Extract the [x, y] coordinate from the center of the cell holding the provided text.  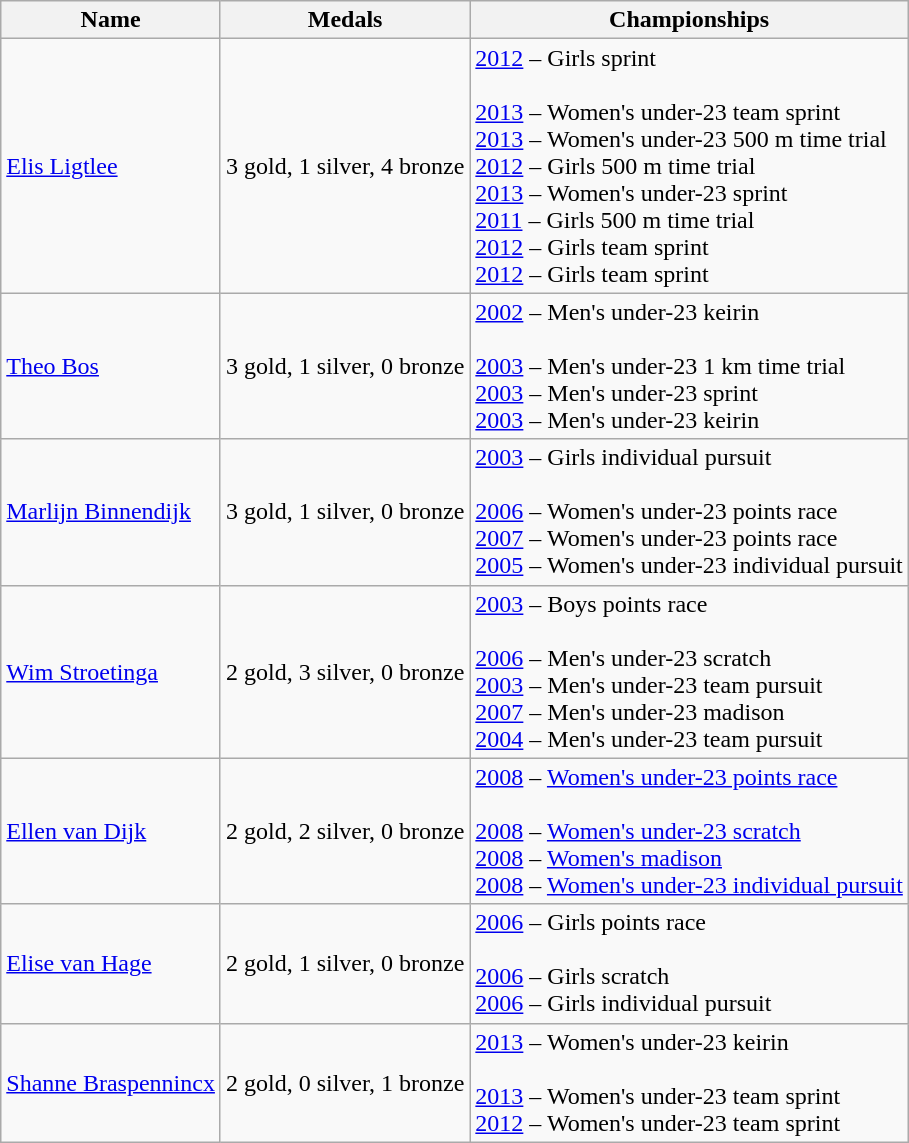
2002 – Men's under-23 keirin 2003 – Men's under-23 1 km time trial 2003 – Men's under-23 sprint 2003 – Men's under-23 keirin [690, 366]
Championships [690, 20]
Wim Stroetinga [111, 672]
2006 – Girls points race 2006 – Girls scratch 2006 – Girls individual pursuit [690, 964]
Elise van Hage [111, 964]
2003 – Girls individual pursuit 2006 – Women's under-23 points race 2007 – Women's under-23 points race 2005 – Women's under-23 individual pursuit [690, 512]
2 gold, 0 silver, 1 bronze [344, 1082]
Marlijn Binnendijk [111, 512]
Name [111, 20]
2 gold, 2 silver, 0 bronze [344, 831]
Ellen van Dijk [111, 831]
Theo Bos [111, 366]
3 gold, 1 silver, 4 bronze [344, 166]
2 gold, 1 silver, 0 bronze [344, 964]
2 gold, 3 silver, 0 bronze [344, 672]
2013 – Women's under-23 keirin 2013 – Women's under-23 team sprint 2012 – Women's under-23 team sprint [690, 1082]
2008 – Women's under-23 points race 2008 – Women's under-23 scratch 2008 – Women's madison 2008 – Women's under-23 individual pursuit [690, 831]
Medals [344, 20]
Elis Ligtlee [111, 166]
Shanne Braspennincx [111, 1082]
